Extract the (X, Y) coordinate from the center of the cell holding the provided text.  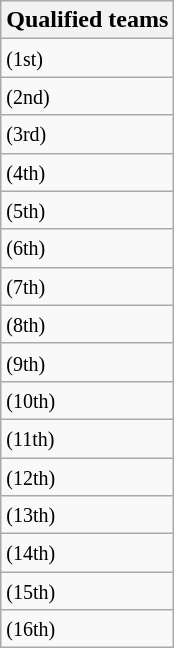
(16th) (88, 629)
(15th) (88, 591)
(12th) (88, 477)
(7th) (88, 286)
Qualified teams (88, 20)
(14th) (88, 553)
(13th) (88, 515)
(8th) (88, 324)
(4th) (88, 172)
(1st) (88, 58)
(6th) (88, 248)
(5th) (88, 210)
(10th) (88, 400)
(11th) (88, 438)
(3rd) (88, 134)
(2nd) (88, 96)
(9th) (88, 362)
